Return [X, Y] of the center of cell containing provided text 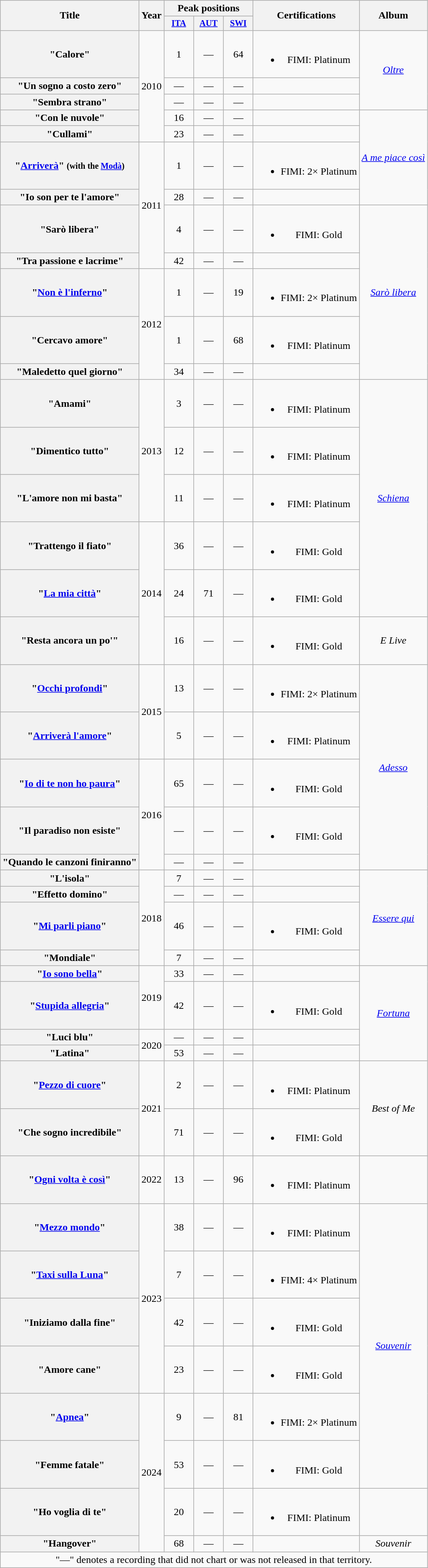
81 [239, 1417]
12 [179, 451]
"Che sogno incredibile" [70, 1132]
"La mia città" [70, 593]
Schiena [393, 498]
Year [151, 16]
11 [179, 498]
2010 [151, 86]
"Un sogno a costo zero" [70, 86]
"Amami" [70, 403]
"Luci blu" [70, 1037]
"Stupida allegria" [70, 1005]
2023 [151, 1298]
34 [179, 372]
20 [179, 1512]
"Effetto domino" [70, 894]
"Io son per te l'amore" [70, 197]
"Con le nuvole" [70, 118]
"Mezzo mondo" [70, 1228]
"Iniziamo dalla fine" [70, 1322]
Adesso [393, 767]
"Latina" [70, 1053]
Sarò libera [393, 292]
Oltre [393, 70]
"Ogni volta è così" [70, 1180]
Peak positions [208, 8]
"Calore" [70, 54]
9 [179, 1417]
ITA [179, 24]
"Tra passione e lacrime" [70, 261]
SWI [239, 24]
2 [179, 1085]
"Dimentico tutto" [70, 451]
Title [70, 16]
4 [179, 229]
2020 [151, 1045]
"Maledetto quel giorno" [70, 372]
Album [393, 16]
"Amore cane" [70, 1369]
"L'isola" [70, 878]
"Trattengo il fiato" [70, 546]
64 [239, 54]
38 [179, 1228]
AUT [208, 24]
"Non è l'inferno" [70, 292]
"Io sono bella" [70, 974]
2024 [151, 1473]
"Il paradiso non esiste" [70, 830]
24 [179, 593]
"Io di te non ho paura" [70, 783]
"Hangover" [70, 1544]
"Cercavo amore" [70, 340]
"Quando le canzoni finiranno" [70, 862]
Certifications [307, 16]
36 [179, 546]
E Live [393, 641]
2021 [151, 1108]
2022 [151, 1180]
2019 [151, 997]
2012 [151, 324]
46 [179, 926]
"Pezzo di cuore" [70, 1085]
28 [179, 197]
65 [179, 783]
"Femme fatale" [70, 1464]
"Ho voglia di te" [70, 1512]
2014 [151, 593]
"Arriverà" (with the Modà) [70, 165]
Essere qui [393, 918]
3 [179, 403]
"Cullami" [70, 134]
"Sembra strano" [70, 102]
5 [179, 736]
"L'amore non mi basta" [70, 498]
FIMI: 4× Platinum [307, 1275]
2015 [151, 712]
2016 [151, 815]
2013 [151, 451]
19 [239, 292]
2011 [151, 205]
33 [179, 974]
"Taxi sulla Luna" [70, 1275]
"Sarò libera" [70, 229]
"Occhi profondi" [70, 688]
"Resta ancora un po'" [70, 641]
Best of Me [393, 1108]
A me piace così [393, 158]
Fortuna [393, 1013]
"Apnea" [70, 1417]
"—" denotes a recording that did not chart or was not released in that territory. [214, 1560]
"Mi parli piano" [70, 926]
"Arriverà l'amore" [70, 736]
96 [239, 1180]
"Mondiale" [70, 958]
2018 [151, 918]
